Capture the cell that displays the provided text and extract its (x, y) central coordinate. 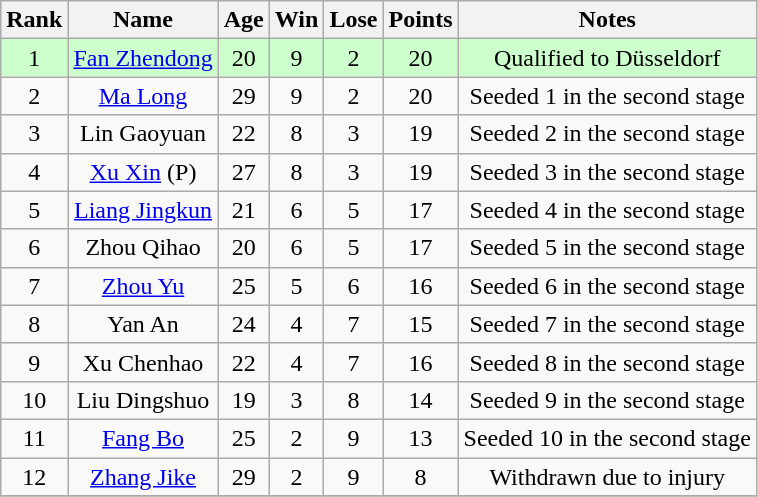
Lin Gaoyuan (143, 134)
Seeded 9 in the second stage (607, 400)
Yan An (143, 324)
Seeded 7 in the second stage (607, 324)
Seeded 1 in the second stage (607, 96)
Age (244, 20)
Xu Chenhao (143, 362)
Points (420, 20)
10 (34, 400)
13 (420, 438)
15 (420, 324)
Seeded 6 in the second stage (607, 286)
14 (420, 400)
Xu Xin (P) (143, 172)
Win (296, 20)
Zhou Qihao (143, 248)
24 (244, 324)
Withdrawn due to injury (607, 477)
1 (34, 58)
21 (244, 210)
Zhang Jike (143, 477)
Seeded 2 in the second stage (607, 134)
Name (143, 20)
Rank (34, 20)
Seeded 10 in the second stage (607, 438)
Fang Bo (143, 438)
Seeded 3 in the second stage (607, 172)
Fan Zhendong (143, 58)
27 (244, 172)
Qualified to Düsseldorf (607, 58)
11 (34, 438)
12 (34, 477)
Seeded 5 in the second stage (607, 248)
Seeded 4 in the second stage (607, 210)
Notes (607, 20)
Ma Long (143, 96)
Seeded 8 in the second stage (607, 362)
Liu Dingshuo (143, 400)
Liang Jingkun (143, 210)
Zhou Yu (143, 286)
Lose (354, 20)
